Scan for the cell matching the given text and deliver its [x, y] coordinate at center. 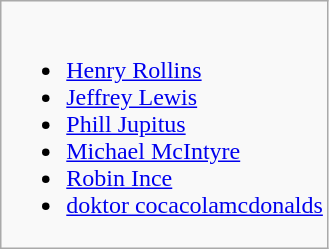
Henry RollinsJeffrey LewisPhill JupitusMichael McIntyreRobin Incedoktor cocacolamcdonalds [165, 125]
